Output the [X, Y] coordinate of the center of the cell containing the given text.  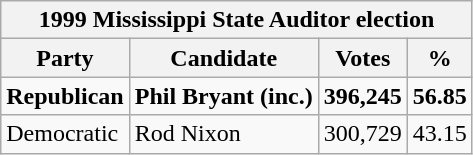
Candidate [224, 58]
Party [65, 58]
300,729 [362, 134]
43.15 [440, 134]
1999 Mississippi State Auditor election [237, 20]
396,245 [362, 96]
Phil Bryant (inc.) [224, 96]
Republican [65, 96]
Democratic [65, 134]
56.85 [440, 96]
Votes [362, 58]
Rod Nixon [224, 134]
% [440, 58]
